Capture the cell that displays the provided text and extract its [x, y] central coordinate. 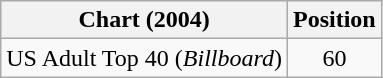
Chart (2004) [144, 20]
Position [335, 20]
60 [335, 58]
US Adult Top 40 (Billboard) [144, 58]
